Determine the (x, y) coordinate at the center of the cell enclosing the given text.  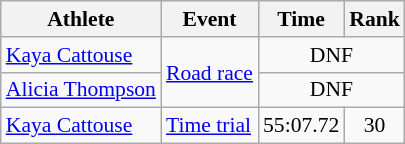
Time (301, 19)
Road race (210, 72)
55:07.72 (301, 126)
Athlete (81, 19)
Time trial (210, 126)
Alicia Thompson (81, 90)
Rank (374, 19)
30 (374, 126)
Event (210, 19)
